Locate the cell with the specified text and output its [X, Y] center coordinate. 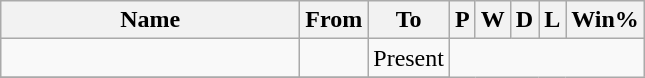
Present [409, 58]
D [524, 20]
Win% [606, 20]
P [462, 20]
W [492, 20]
From [334, 20]
L [552, 20]
Name [150, 20]
To [409, 20]
